Identify which cell holds the provided text, then report its [X, Y] central coordinate. 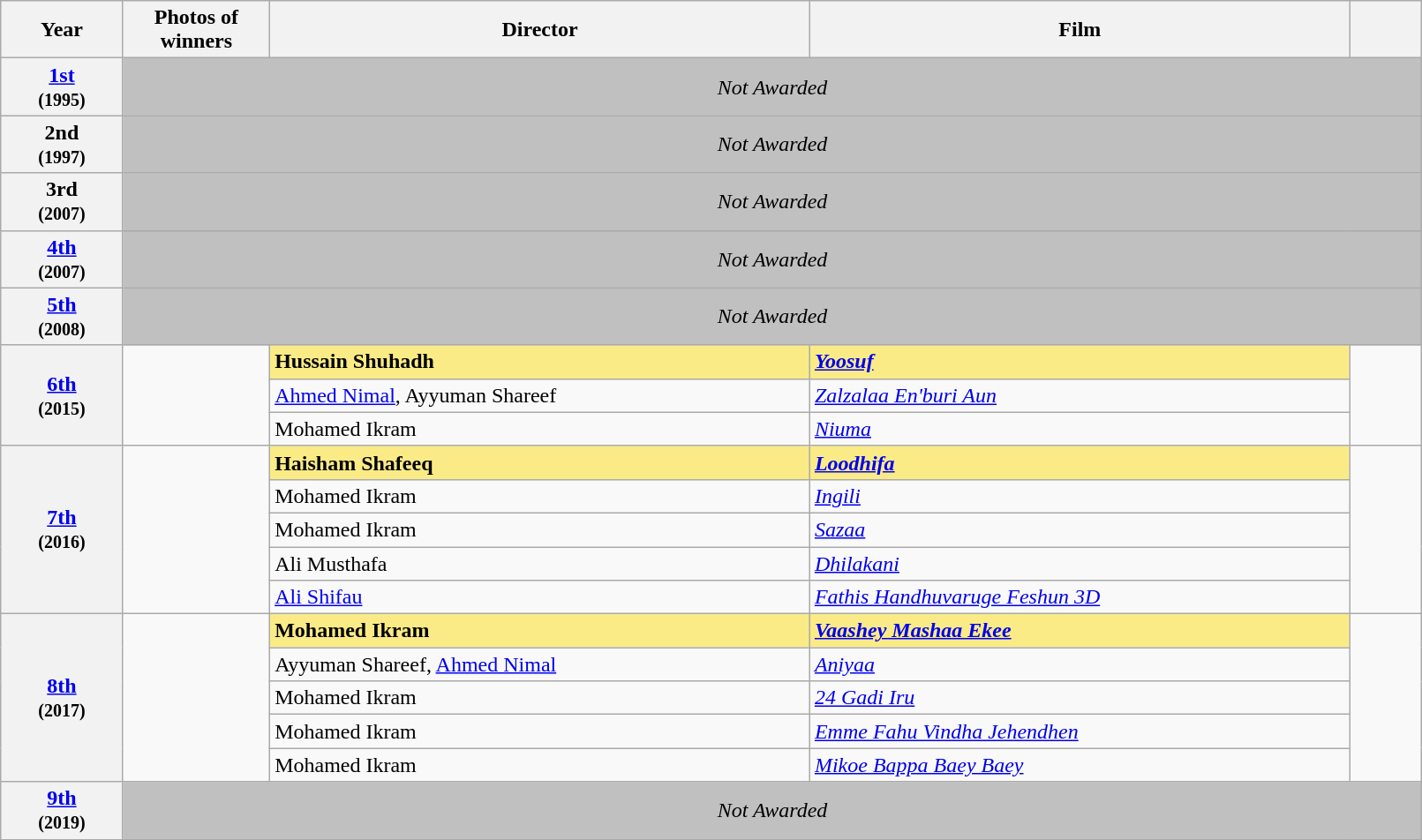
Director [540, 30]
Yoosuf [1080, 362]
Dhilakani [1080, 564]
Vaashey Mashaa Ekee [1080, 631]
Ali Shifau [540, 597]
Haisham Shafeeq [540, 462]
3rd(2007) [62, 201]
9th(2019) [62, 810]
Sazaa [1080, 529]
4th(2007) [62, 259]
8th(2017) [62, 698]
24 Gadi Iru [1080, 698]
Fathis Handhuvaruge Feshun 3D [1080, 597]
Film [1080, 30]
7th(2016) [62, 529]
Hussain Shuhadh [540, 362]
Emme Fahu Vindha Jehendhen [1080, 731]
Niuma [1080, 429]
Aniyaa [1080, 664]
Ali Musthafa [540, 564]
Ingili [1080, 496]
Zalzalaa En'buri Aun [1080, 395]
1st(1995) [62, 86]
Mikoe Bappa Baey Baey [1080, 765]
2nd(1997) [62, 145]
Photos of winners [196, 30]
6th(2015) [62, 395]
Year [62, 30]
5th(2008) [62, 316]
Ahmed Nimal, Ayyuman Shareef [540, 395]
Loodhifa [1080, 462]
Ayyuman Shareef, Ahmed Nimal [540, 664]
